Locate the cell with the specified text and output its (x, y) center coordinate. 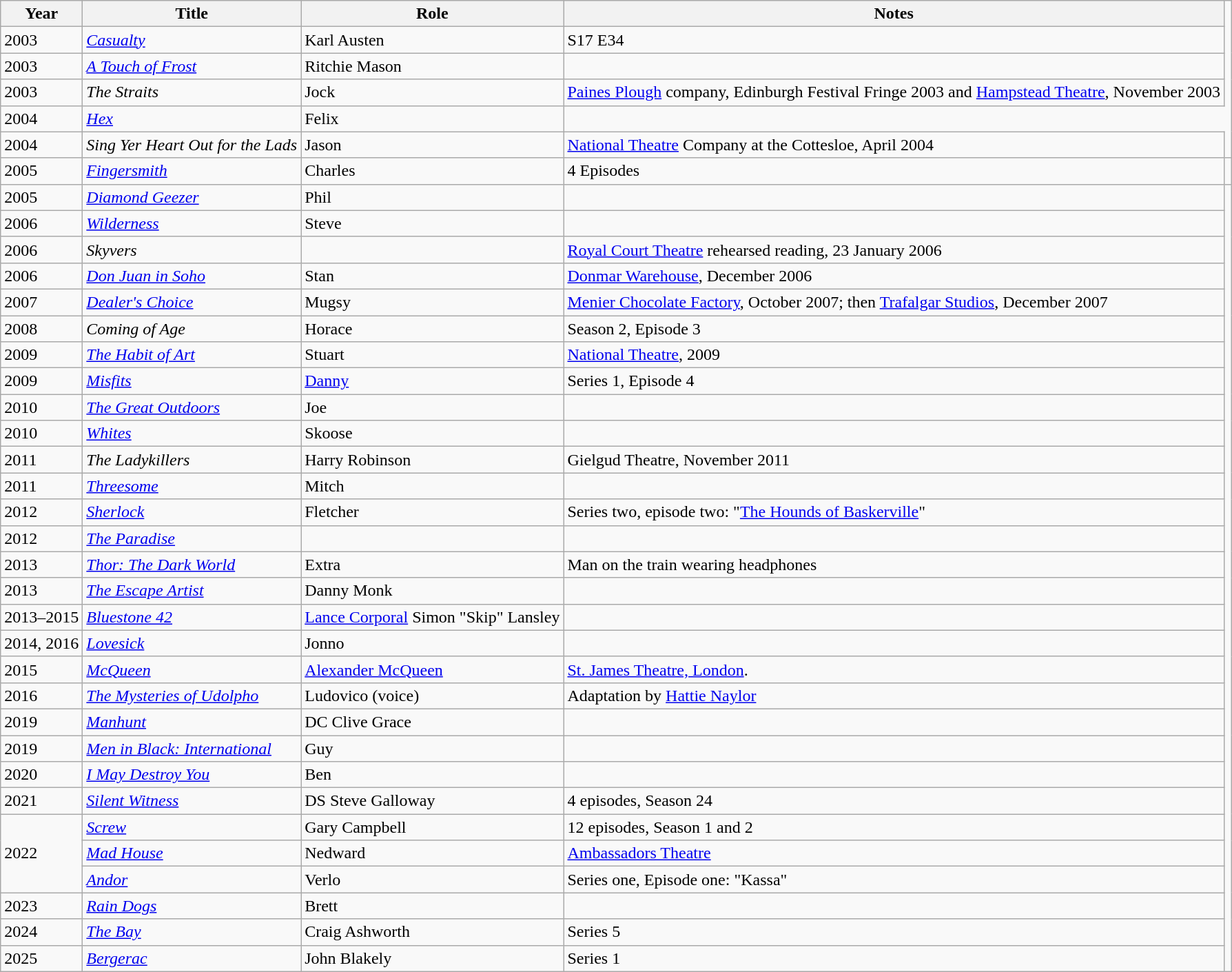
2008 (41, 329)
Fingersmith (192, 171)
2014, 2016 (41, 643)
Screw (192, 827)
Series one, Episode one: "Kassa" (894, 880)
Misfits (192, 381)
The Great Outdoors (192, 407)
I May Destroy You (192, 775)
Craig Ashworth (433, 932)
12 episodes, Season 1 and 2 (894, 827)
Series 1 (894, 958)
Skyvers (192, 250)
2016 (41, 696)
Sing Yer Heart Out for the Lads (192, 145)
Season 2, Episode 3 (894, 329)
4 Episodes (894, 171)
Harry Robinson (433, 460)
Rain Dogs (192, 906)
DC Clive Grace (433, 722)
Charles (433, 171)
Notes (894, 14)
Gary Campbell (433, 827)
The Paradise (192, 538)
Danny Monk (433, 591)
Role (433, 14)
Diamond Geezer (192, 197)
Donmar Warehouse, December 2006 (894, 276)
Adaptation by Hattie Naylor (894, 696)
2021 (41, 801)
Don Juan in Soho (192, 276)
Coming of Age (192, 329)
Ritchie Mason (433, 66)
Ben (433, 775)
Title (192, 14)
John Blakely (433, 958)
Whites (192, 434)
Bluestone 42 (192, 617)
The Mysteries of Udolpho (192, 696)
Karl Austen (433, 40)
Jason (433, 145)
Felix (433, 119)
Hex (192, 119)
Man on the train wearing headphones (894, 565)
Series 1, Episode 4 (894, 381)
Phil (433, 197)
2025 (41, 958)
Verlo (433, 880)
Year (41, 14)
2007 (41, 302)
Sherlock (192, 512)
2015 (41, 669)
2023 (41, 906)
Menier Chocolate Factory, October 2007; then Trafalgar Studios, December 2007 (894, 302)
Alexander McQueen (433, 669)
St. James Theatre, London. (894, 669)
National Theatre Company at the Cottesloe, April 2004 (894, 145)
A Touch of Frost (192, 66)
4 episodes, Season 24 (894, 801)
DS Steve Galloway (433, 801)
Extra (433, 565)
Wilderness (192, 223)
Manhunt (192, 722)
2013–2015 (41, 617)
Mad House (192, 853)
Paines Plough company, Edinburgh Festival Fringe 2003 and Hampstead Theatre, November 2003 (894, 92)
The Escape Artist (192, 591)
National Theatre, 2009 (894, 355)
Steve (433, 223)
Royal Court Theatre rehearsed reading, 23 January 2006 (894, 250)
2024 (41, 932)
Threesome (192, 486)
2022 (41, 853)
The Habit of Art (192, 355)
Skoose (433, 434)
Dealer's Choice (192, 302)
Lovesick (192, 643)
Horace (433, 329)
Bergerac (192, 958)
Guy (433, 748)
The Straits (192, 92)
Stuart (433, 355)
Mugsy (433, 302)
Lance Corporal Simon "Skip" Lansley (433, 617)
2020 (41, 775)
Brett (433, 906)
Series 5 (894, 932)
Gielgud Theatre, November 2011 (894, 460)
Jock (433, 92)
Men in Black: International (192, 748)
Ambassadors Theatre (894, 853)
Series two, episode two: "The Hounds of Baskerville" (894, 512)
Silent Witness (192, 801)
Jonno (433, 643)
Stan (433, 276)
The Bay (192, 932)
McQueen (192, 669)
Nedward (433, 853)
Casualty (192, 40)
Andor (192, 880)
Thor: The Dark World (192, 565)
Ludovico (voice) (433, 696)
Mitch (433, 486)
The Ladykillers (192, 460)
S17 E34 (894, 40)
Joe (433, 407)
Danny (433, 381)
Fletcher (433, 512)
